Scan for the cell matching the given text and deliver its [x, y] coordinate at center. 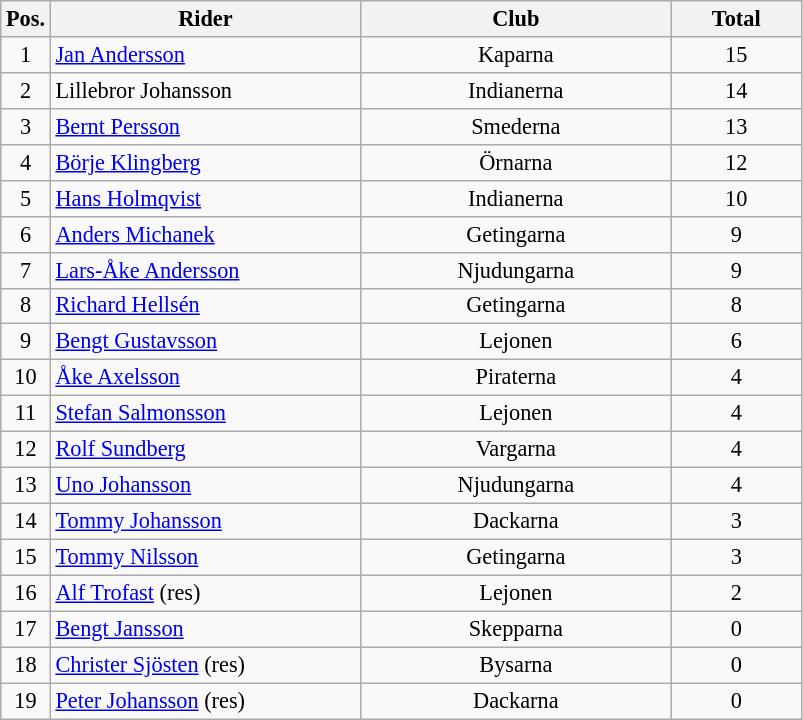
Piraterna [516, 378]
Tommy Nilsson [205, 557]
Kaparna [516, 55]
Smederna [516, 126]
Bengt Jansson [205, 629]
Örnarna [516, 162]
11 [26, 414]
Pos. [26, 19]
19 [26, 701]
Stefan Salmonsson [205, 414]
Jan Andersson [205, 55]
16 [26, 593]
Peter Johansson (res) [205, 701]
17 [26, 629]
Bernt Persson [205, 126]
Lars-Åke Andersson [205, 270]
Total [736, 19]
Anders Michanek [205, 234]
Alf Trofast (res) [205, 593]
Bengt Gustavsson [205, 342]
18 [26, 665]
Lillebror Johansson [205, 90]
Vargarna [516, 450]
Börje Klingberg [205, 162]
Åke Axelsson [205, 378]
Tommy Johansson [205, 521]
7 [26, 270]
Rolf Sundberg [205, 450]
1 [26, 55]
Hans Holmqvist [205, 198]
Uno Johansson [205, 485]
Rider [205, 19]
Skepparna [516, 629]
5 [26, 198]
Bysarna [516, 665]
Richard Hellsén [205, 306]
Club [516, 19]
Christer Sjösten (res) [205, 665]
